Search for the cell housing the specified text and yield its [x, y] center coordinate. 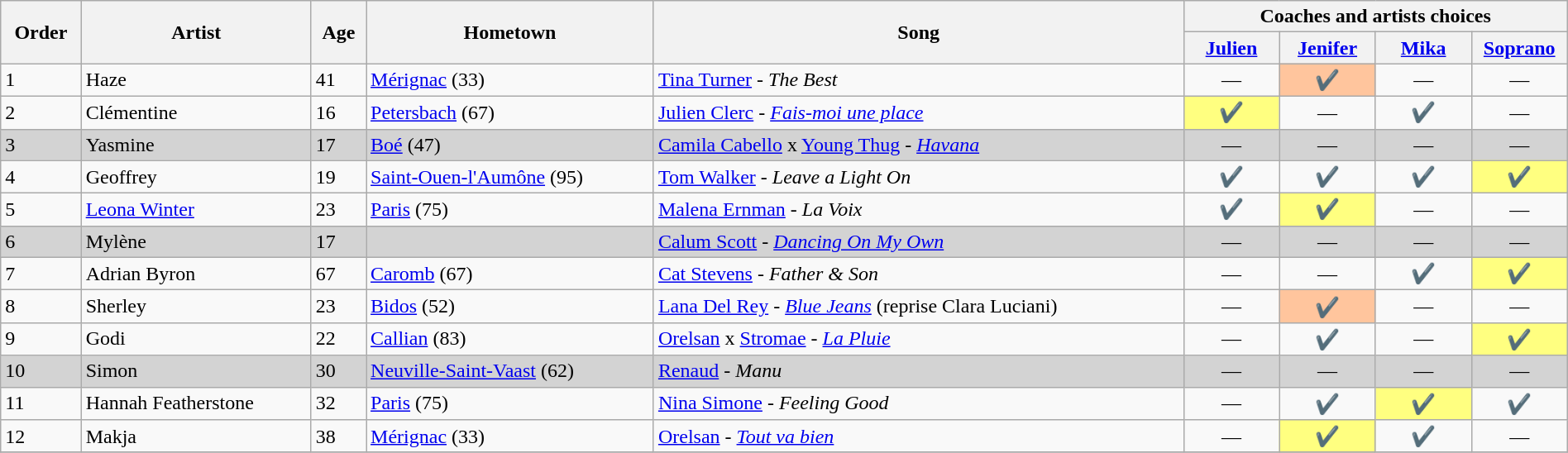
Soprano [1519, 48]
Adrian Byron [196, 274]
41 [338, 80]
Hannah Featherstone [196, 403]
Petersbach (67) [510, 112]
Bidos (52) [510, 307]
11 [41, 403]
30 [338, 371]
Coaches and artists choices [1375, 17]
22 [338, 339]
Sherley [196, 307]
16 [338, 112]
Calum Scott - Dancing On My Own [918, 241]
10 [41, 371]
Leona Winter [196, 210]
Age [338, 32]
Song [918, 32]
19 [338, 177]
Mika [1423, 48]
12 [41, 436]
Malena Ernman - La Voix [918, 210]
3 [41, 145]
6 [41, 241]
9 [41, 339]
Boé (47) [510, 145]
Mylène [196, 241]
Jenifer [1327, 48]
Julien Clerc - Fais-moi une place [918, 112]
Clémentine [196, 112]
Saint-Ouen-l'Aumône (95) [510, 177]
7 [41, 274]
38 [338, 436]
Haze [196, 80]
Tom Walker - Leave a Light On [918, 177]
Neuville-Saint-Vaast (62) [510, 371]
Orelsan - Tout va bien [918, 436]
5 [41, 210]
Order [41, 32]
2 [41, 112]
4 [41, 177]
Simon [196, 371]
Tina Turner - The Best [918, 80]
Renaud - Manu [918, 371]
Nina Simone - Feeling Good [918, 403]
Makja [196, 436]
67 [338, 274]
Callian (83) [510, 339]
Cat Stevens - Father & Son [918, 274]
Yasmine [196, 145]
8 [41, 307]
Godi [196, 339]
Orelsan x Stromae - La Pluie [918, 339]
1 [41, 80]
Camila Cabello x Young Thug - Havana [918, 145]
Julien [1231, 48]
Hometown [510, 32]
Geoffrey [196, 177]
Caromb (67) [510, 274]
Artist [196, 32]
32 [338, 403]
Lana Del Rey - Blue Jeans (reprise Clara Luciani) [918, 307]
